Provide the [X, Y] coordinate of the cell's center where the given text is located.  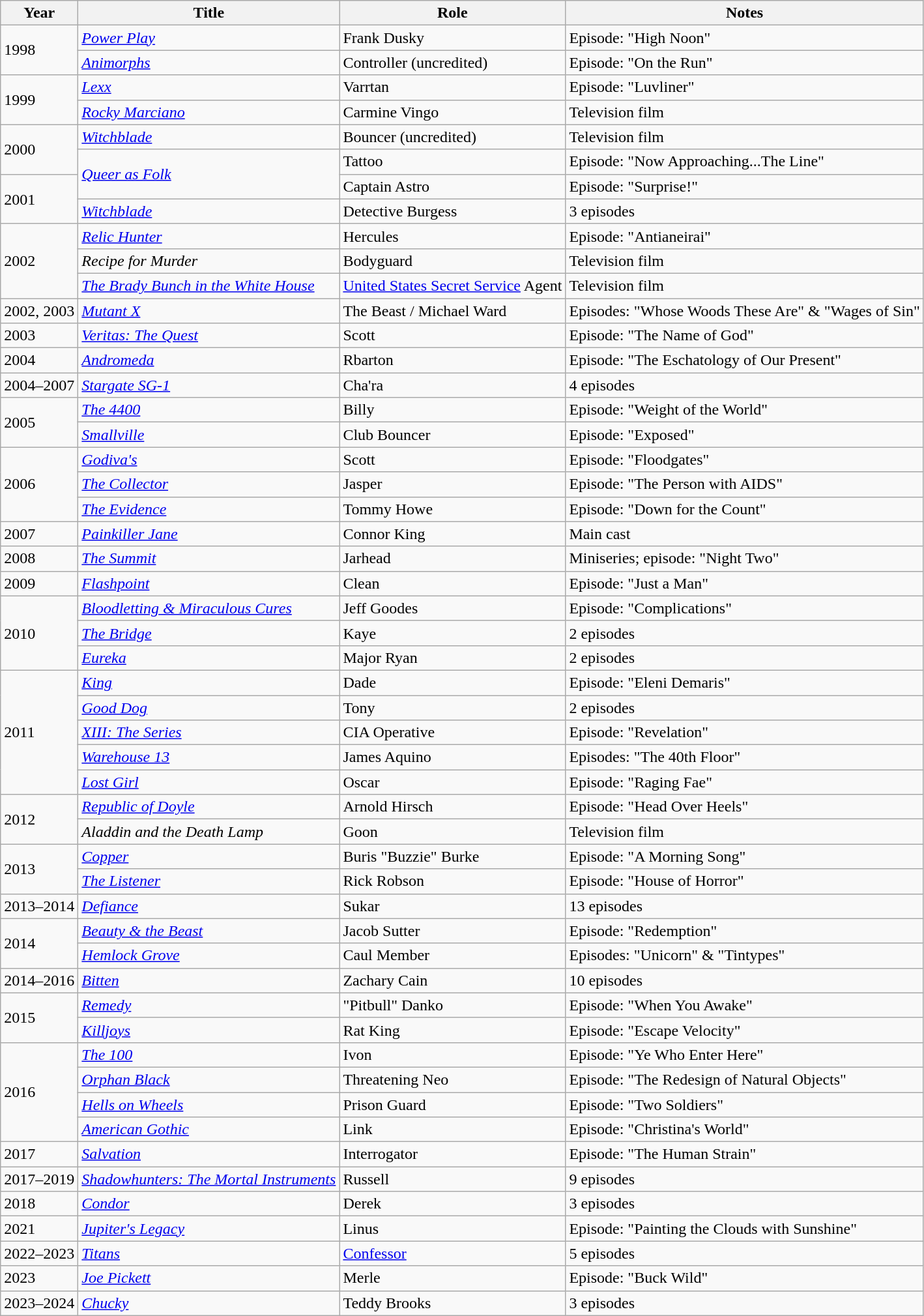
2021 [39, 1229]
Captain Astro [452, 186]
2004 [39, 360]
Episode: "Floodgates" [744, 460]
Titans [209, 1253]
Teddy Brooks [452, 1303]
Jeff Goodes [452, 608]
Remedy [209, 1005]
Veritas: The Quest [209, 336]
Sukar [452, 906]
10 episodes [744, 980]
Relic Hunter [209, 236]
2000 [39, 149]
Animorphs [209, 63]
Cha'ra [452, 385]
American Gothic [209, 1130]
Mutant X [209, 311]
2002 [39, 261]
Episode: "Buck Wild" [744, 1278]
2005 [39, 422]
Bloodletting & Miraculous Cures [209, 608]
Episode: "House of Horror" [744, 881]
Arnold Hirsch [452, 807]
Episode: "Christina's World" [744, 1130]
Role [452, 13]
Godiva's [209, 460]
Copper [209, 856]
Andromeda [209, 360]
Episodes: "The 40th Floor" [744, 757]
Rocky Marciano [209, 112]
Derek [452, 1204]
Connor King [452, 534]
Painkiller Jane [209, 534]
Killjoys [209, 1030]
Flashpoint [209, 583]
Episode: "The Person with AIDS" [744, 484]
Controller (uncredited) [452, 63]
Episode: "Ye Who Enter Here" [744, 1055]
2022–2023 [39, 1253]
Episode: "Raging Fae" [744, 782]
Dade [452, 682]
Year [39, 13]
Detective Burgess [452, 211]
2013–2014 [39, 906]
Buris "Buzzie" Burke [452, 856]
Jacob Sutter [452, 931]
Episode: "Weight of the World" [744, 410]
Episode: "High Noon" [744, 38]
Oscar [452, 782]
Jasper [452, 484]
Beauty & the Beast [209, 931]
1999 [39, 100]
9 episodes [744, 1179]
The Summit [209, 559]
2023 [39, 1278]
United States Secret Service Agent [452, 285]
2023–2024 [39, 1303]
Clean [452, 583]
Lexx [209, 87]
Stargate SG-1 [209, 385]
Episode: "Just a Man" [744, 583]
Rbarton [452, 360]
Episode: "The Human Strain" [744, 1154]
Club Bouncer [452, 435]
Bitten [209, 980]
CIA Operative [452, 733]
Aladdin and the Death Lamp [209, 832]
Defiance [209, 906]
Episode: "Redemption" [744, 931]
Tattoo [452, 162]
Queer as Folk [209, 174]
2001 [39, 199]
Episode: "Complications" [744, 608]
Title [209, 13]
Episode: "Surprise!" [744, 186]
Frank Dusky [452, 38]
Eureka [209, 658]
The Listener [209, 881]
Bodyguard [452, 261]
Tommy Howe [452, 509]
5 episodes [744, 1253]
2002, 2003 [39, 311]
Episode: "Head Over Heels" [744, 807]
Episode: "On the Run" [744, 63]
Episode: "Painting the Clouds with Sunshine" [744, 1229]
Notes [744, 13]
2012 [39, 819]
Power Play [209, 38]
Episode: "Antianeirai" [744, 236]
Episode: "Two Soldiers" [744, 1105]
13 episodes [744, 906]
Episode: "Down for the Count" [744, 509]
Shadowhunters: The Mortal Instruments [209, 1179]
Zachary Cain [452, 980]
Tony [452, 707]
The Brady Bunch in the White House [209, 285]
Caul Member [452, 956]
Episode: "When You Awake" [744, 1005]
Rat King [452, 1030]
Miniseries; episode: "Night Two" [744, 559]
Republic of Doyle [209, 807]
Orphan Black [209, 1079]
Episode: "Eleni Demaris" [744, 682]
Carmine Vingo [452, 112]
Episode: "A Morning Song" [744, 856]
2014–2016 [39, 980]
2006 [39, 484]
2007 [39, 534]
Major Ryan [452, 658]
2018 [39, 1204]
Episode: "Escape Velocity" [744, 1030]
2003 [39, 336]
Jupiter's Legacy [209, 1229]
Lost Girl [209, 782]
Good Dog [209, 707]
Salvation [209, 1154]
Condor [209, 1204]
Warehouse 13 [209, 757]
Bouncer (uncredited) [452, 137]
XIII: The Series [209, 733]
2009 [39, 583]
Hemlock Grove [209, 956]
2016 [39, 1092]
The Collector [209, 484]
4 episodes [744, 385]
The Beast / Michael Ward [452, 311]
Goon [452, 832]
Episode: "Exposed" [744, 435]
Recipe for Murder [209, 261]
The Evidence [209, 509]
Threatening Neo [452, 1079]
Rick Robson [452, 881]
2017 [39, 1154]
Chucky [209, 1303]
Episode: "Revelation" [744, 733]
Jarhead [452, 559]
Hells on Wheels [209, 1105]
Smallville [209, 435]
Episode: "The Eschatology of Our Present" [744, 360]
Interrogator [452, 1154]
Hercules [452, 236]
Episodes: "Unicorn" & "Tintypes" [744, 956]
Kaye [452, 633]
Episode: "The Name of God" [744, 336]
Main cast [744, 534]
2011 [39, 732]
Episode: "The Redesign of Natural Objects" [744, 1079]
Episode: "Now Approaching...The Line" [744, 162]
The 100 [209, 1055]
2015 [39, 1017]
Ivon [452, 1055]
Billy [452, 410]
Varrtan [452, 87]
1998 [39, 50]
Prison Guard [452, 1105]
Confessor [452, 1253]
2013 [39, 869]
The 4400 [209, 410]
2014 [39, 943]
"Pitbull" Danko [452, 1005]
2010 [39, 633]
Linus [452, 1229]
Merle [452, 1278]
King [209, 682]
Russell [452, 1179]
2017–2019 [39, 1179]
Joe Pickett [209, 1278]
James Aquino [452, 757]
Episode: "Luvliner" [744, 87]
2004–2007 [39, 385]
The Bridge [209, 633]
2008 [39, 559]
Episodes: "Whose Woods These Are" & "Wages of Sin" [744, 311]
Link [452, 1130]
